Find where the given text appears and provide that cell's center as [x, y] coordinate. 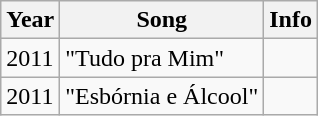
"Tudo pra Mim" [162, 58]
Year [30, 20]
Info [291, 20]
"Esbórnia e Álcool" [162, 96]
Song [162, 20]
